Provide the [x, y] coordinate of the cell's center where the given text is located.  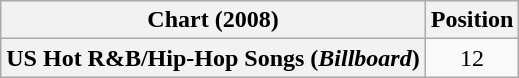
12 [472, 58]
Position [472, 20]
US Hot R&B/Hip-Hop Songs (Billboard) [213, 58]
Chart (2008) [213, 20]
